Find where the given text appears and provide that cell's center as [x, y] coordinate. 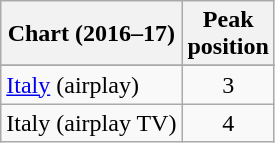
Chart (2016–17) [92, 34]
4 [228, 123]
Italy (airplay TV) [92, 123]
Peakposition [228, 34]
3 [228, 85]
Italy (airplay) [92, 85]
